Locate the cell with the specified text and output its [X, Y] center coordinate. 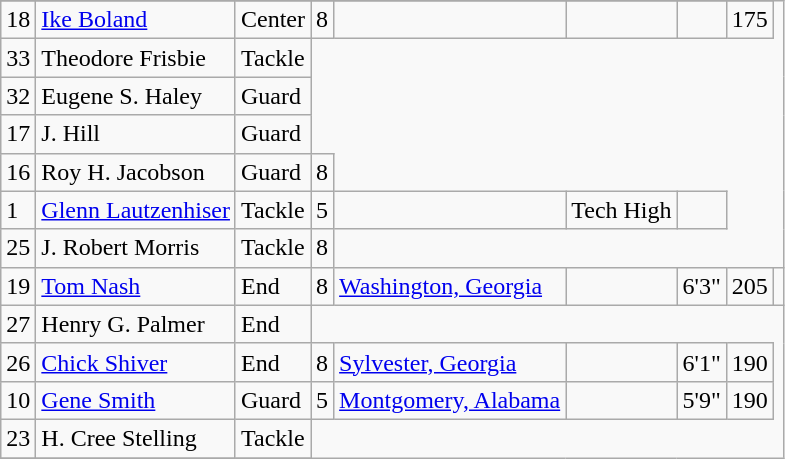
6'3" [702, 286]
18 [18, 20]
1 [18, 210]
Tech High [622, 210]
Henry G. Palmer [136, 324]
Montgomery, Alabama [450, 400]
J. Robert Morris [136, 248]
Theodore Frisbie [136, 58]
27 [18, 324]
205 [750, 286]
33 [18, 58]
175 [750, 20]
Tom Nash [136, 286]
Glenn Lautzenhiser [136, 210]
23 [18, 438]
5'9" [702, 400]
6'1" [702, 362]
10 [18, 400]
Sylvester, Georgia [450, 362]
Chick Shiver [136, 362]
Center [272, 20]
19 [18, 286]
Gene Smith [136, 400]
25 [18, 248]
Ike Boland [136, 20]
H. Cree Stelling [136, 438]
Eugene S. Haley [136, 96]
Washington, Georgia [450, 286]
17 [18, 134]
J. Hill [136, 134]
26 [18, 362]
16 [18, 172]
Roy H. Jacobson [136, 172]
32 [18, 96]
